From the cell containing the given text, extract its center point as [x, y] coordinate. 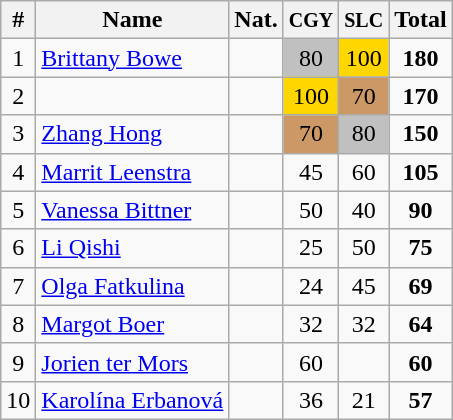
7 [18, 286]
1 [18, 58]
3 [18, 134]
Brittany Bowe [132, 58]
Jorien ter Mors [132, 362]
64 [421, 324]
9 [18, 362]
57 [421, 400]
8 [18, 324]
90 [421, 210]
Zhang Hong [132, 134]
Nat. [256, 20]
6 [18, 248]
5 [18, 210]
24 [311, 286]
25 [311, 248]
40 [364, 210]
170 [421, 96]
150 [421, 134]
4 [18, 172]
Total [421, 20]
SLC [364, 20]
21 [364, 400]
Karolína Erbanová [132, 400]
Olga Fatkulina [132, 286]
Li Qishi [132, 248]
Marrit Leenstra [132, 172]
Vanessa Bittner [132, 210]
180 [421, 58]
2 [18, 96]
105 [421, 172]
75 [421, 248]
# [18, 20]
CGY [311, 20]
Margot Boer [132, 324]
Name [132, 20]
36 [311, 400]
69 [421, 286]
10 [18, 400]
